Output the [X, Y] coordinate of the center of the cell containing the given text.  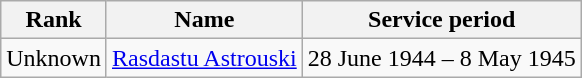
Service period [442, 20]
Rasdastu Astrouski [204, 58]
28 June 1944 – 8 May 1945 [442, 58]
Unknown [54, 58]
Name [204, 20]
Rank [54, 20]
